Capture the cell that displays the provided text and extract its [X, Y] central coordinate. 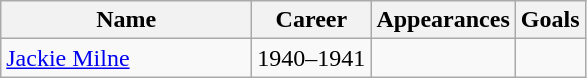
Goals [550, 20]
Career [312, 20]
1940–1941 [312, 58]
Jackie Milne [126, 58]
Appearances [443, 20]
Name [126, 20]
